Output the (X, Y) coordinate of the center of the cell containing the given text.  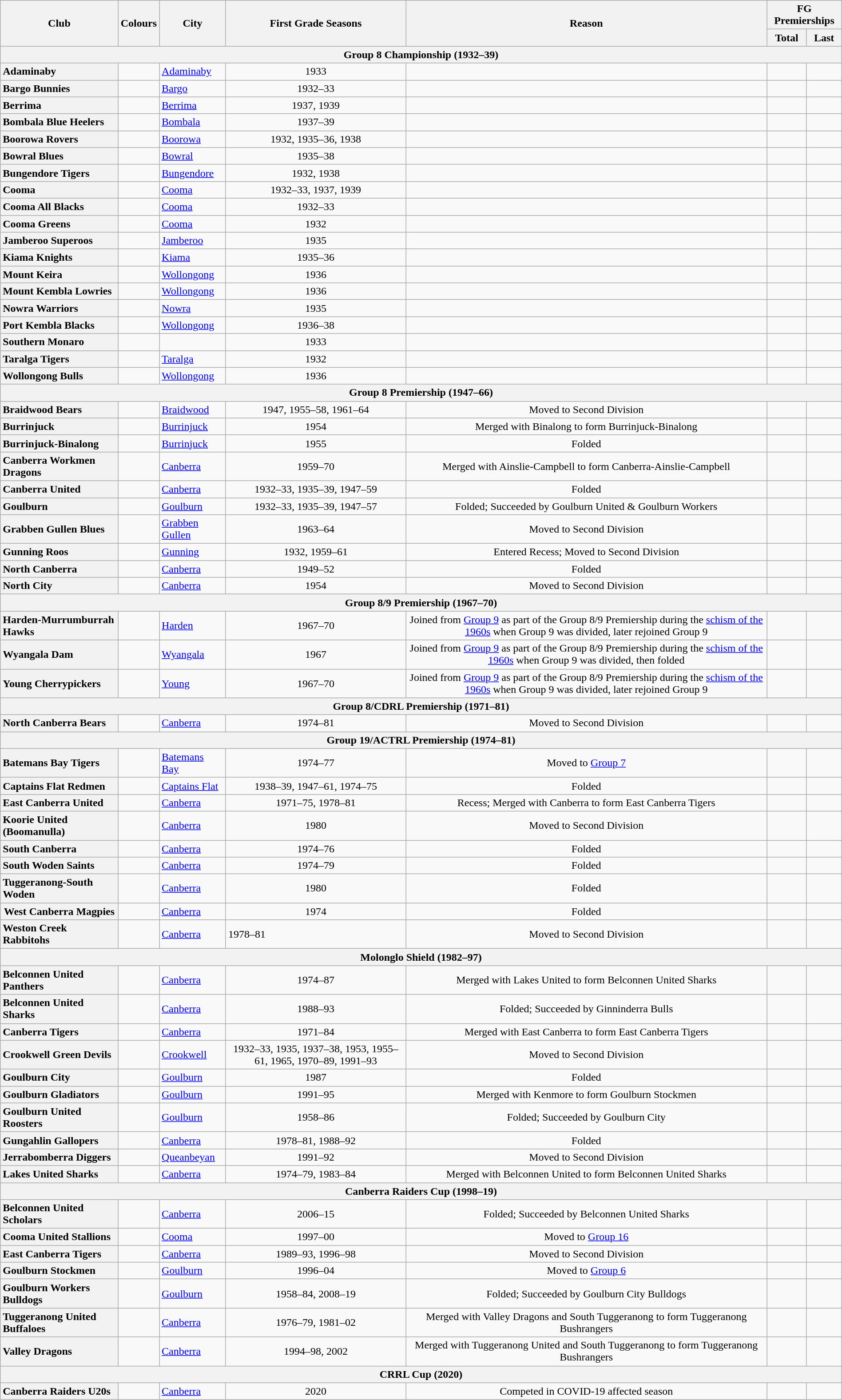
Captains Flat Redmen (60, 786)
2006–15 (315, 1214)
Burrinjuck-Binalong (60, 443)
Queanbeyan (193, 1157)
1991–92 (315, 1157)
North City (60, 586)
1974–77 (315, 763)
Competed in COVID-19 affected season (586, 1391)
Nowra (193, 308)
Moved to Group 7 (586, 763)
Merged with Belconnen United to form Belconnen United Sharks (586, 1174)
1932, 1935–36, 1938 (315, 139)
1997–00 (315, 1237)
Joined from Group 9 as part of the Group 8/9 Premiership during the schism of the 1960s when Group 9 was divided, then folded (586, 655)
Lakes United Sharks (60, 1174)
North Canberra (60, 569)
1967 (315, 655)
1959–70 (315, 466)
Weston Creek Rabbitohs (60, 935)
Belconnen United Panthers (60, 980)
Young Cherrypickers (60, 683)
Harden (193, 625)
1971–84 (315, 1032)
1976–79, 1981–02 (315, 1323)
Bombala (193, 122)
Jamberoo (193, 241)
Bowral (193, 156)
1935–36 (315, 258)
Belconnen United Sharks (60, 1009)
1937–39 (315, 122)
Kiama (193, 258)
Batemans Bay Tigers (60, 763)
1938–39, 1947–61, 1974–75 (315, 786)
1991–95 (315, 1094)
Grabben Gullen Blues (60, 529)
Canberra Workmen Dragons (60, 466)
Last (824, 38)
Merged with Binalong to form Burrinjuck-Binalong (586, 426)
Bargo (193, 88)
1978–81 (315, 935)
Grabben Gullen (193, 529)
Batemans Bay (193, 763)
1978–81, 1988–92 (315, 1140)
Recess; Merged with Canberra to form East Canberra Tigers (586, 803)
2020 (315, 1391)
Kiama Knights (60, 258)
1987 (315, 1078)
Merged with Tuggeranong United and South Tuggeranong to form Tuggeranong Bushrangers (586, 1351)
1958–84, 2008–19 (315, 1293)
South Canberra (60, 849)
Bombala Blue Heelers (60, 122)
Young (193, 683)
CRRL Cup (2020) (421, 1374)
Gunning Roos (60, 552)
Jerrabomberra Diggers (60, 1157)
Gungahlin Gallopers (60, 1140)
Captains Flat (193, 786)
Canberra United (60, 489)
1989–93, 1996–98 (315, 1254)
Goulburn Gladiators (60, 1094)
Port Kembla Blacks (60, 325)
1932–33, 1935–39, 1947–57 (315, 506)
Bungendore (193, 173)
1996–04 (315, 1271)
Crookwell Green Devils (60, 1054)
Total (787, 38)
1937, 1939 (315, 105)
City (193, 23)
Cooma All Blacks (60, 207)
1974 (315, 911)
1958–86 (315, 1118)
1971–75, 1978–81 (315, 803)
Goulburn Workers Bulldogs (60, 1293)
Club (60, 23)
Mount Keira (60, 274)
Folded; Succeeded by Goulburn City Bulldogs (586, 1293)
Reason (586, 23)
1932–33, 1937, 1939 (315, 190)
Group 8 Championship (1932–39) (421, 55)
Nowra Warriors (60, 308)
1955 (315, 443)
Taralga Tigers (60, 359)
Gunning (193, 552)
1947, 1955–58, 1961–64 (315, 410)
1974–76 (315, 849)
Folded; Succeeded by Belconnen United Sharks (586, 1214)
Group 8/CDRL Premiership (1971–81) (421, 706)
Folded; Succeeded by Goulburn City (586, 1118)
1994–98, 2002 (315, 1351)
Wollongong Bulls (60, 376)
Canberra Raiders Cup (1998–19) (421, 1191)
North Canberra Bears (60, 723)
Boorowa (193, 139)
Jamberoo Superoos (60, 241)
Entered Recess; Moved to Second Division (586, 552)
Bargo Bunnies (60, 88)
Belconnen United Scholars (60, 1214)
Folded; Succeeded by Ginninderra Bulls (586, 1009)
Colours (139, 23)
Mount Kembla Lowries (60, 291)
Canberra Raiders U20s (60, 1391)
Moved to Group 16 (586, 1237)
West Canberra Magpies (60, 911)
1988–93 (315, 1009)
1974–79 (315, 866)
1949–52 (315, 569)
Goulburn City (60, 1078)
Tuggeranong United Buffaloes (60, 1323)
Crookwell (193, 1054)
Koorie United (Boomanulla) (60, 825)
Moved to Group 6 (586, 1271)
Folded; Succeeded by Goulburn United & Goulburn Workers (586, 506)
Boorowa Rovers (60, 139)
Harden-Murrumburrah Hawks (60, 625)
Wyangala Dam (60, 655)
Group 8/9 Premiership (1967–70) (421, 603)
Taralga (193, 359)
1932, 1938 (315, 173)
Valley Dragons (60, 1351)
1935–38 (315, 156)
Bungendore Tigers (60, 173)
Canberra Tigers (60, 1032)
1932–33, 1935, 1937–38, 1953, 1955–61, 1965, 1970–89, 1991–93 (315, 1054)
Molonglo Shield (1982–97) (421, 957)
1932, 1959–61 (315, 552)
First Grade Seasons (315, 23)
Goulburn Stockmen (60, 1271)
Braidwood (193, 410)
1963–64 (315, 529)
Bowral Blues (60, 156)
Southern Monaro (60, 342)
Cooma Greens (60, 223)
Merged with Ainslie-Campbell to form Canberra-Ainslie-Campbell (586, 466)
Merged with East Canberra to form East Canberra Tigers (586, 1032)
Wyangala (193, 655)
South Woden Saints (60, 866)
Tuggeranong-South Woden (60, 888)
1932–33, 1935–39, 1947–59 (315, 489)
Group 8 Premiership (1947–66) (421, 393)
Group 19/ACTRL Premiership (1974–81) (421, 740)
1974–81 (315, 723)
Goulburn United Roosters (60, 1118)
Cooma United Stallions (60, 1237)
1936–38 (315, 325)
Merged with Lakes United to form Belconnen United Sharks (586, 980)
FG Premierships (804, 15)
East Canberra United (60, 803)
Merged with Kenmore to form Goulburn Stockmen (586, 1094)
Braidwood Bears (60, 410)
1974–87 (315, 980)
East Canberra Tigers (60, 1254)
1974–79, 1983–84 (315, 1174)
Merged with Valley Dragons and South Tuggeranong to form Tuggeranong Bushrangers (586, 1323)
